Provide the (x, y) coordinate of the cell's center where the given text is located.  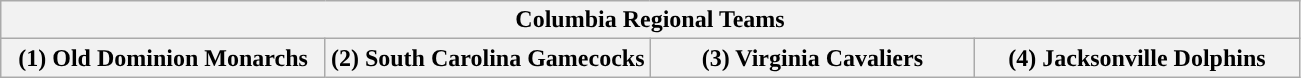
Columbia Regional Teams (650, 20)
(3) Virginia Cavaliers (812, 58)
(1) Old Dominion Monarchs (164, 58)
(2) South Carolina Gamecocks (488, 58)
(4) Jacksonville Dolphins (1138, 58)
